Extract the [X, Y] coordinate from the center of the cell holding the provided text.  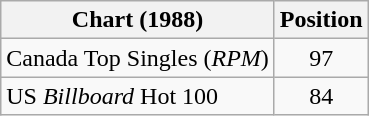
Canada Top Singles (RPM) [138, 58]
84 [321, 96]
Position [321, 20]
97 [321, 58]
Chart (1988) [138, 20]
US Billboard Hot 100 [138, 96]
